Provide the [x, y] coordinate of the cell's center where the given text is located.  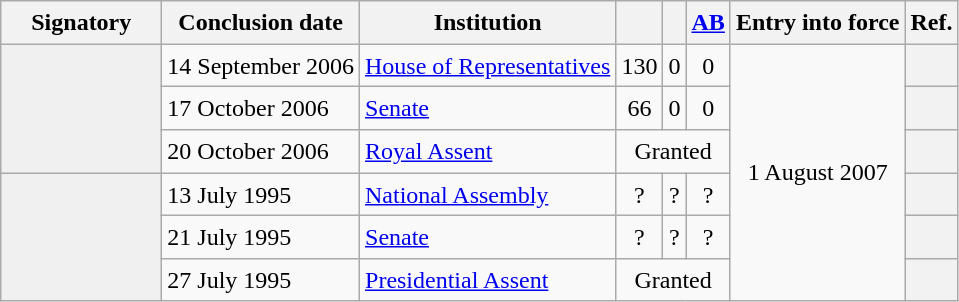
Presidential Assent [488, 280]
13 July 1995 [261, 194]
1 August 2007 [818, 173]
14 September 2006 [261, 66]
130 [640, 66]
Ref. [932, 22]
21 July 1995 [261, 238]
Entry into force [818, 22]
20 October 2006 [261, 152]
National Assembly [488, 194]
27 July 1995 [261, 280]
AB [708, 22]
Royal Assent [488, 152]
17 October 2006 [261, 108]
Signatory [82, 22]
66 [640, 108]
Institution [488, 22]
Conclusion date [261, 22]
House of Representatives [488, 66]
